Provide the [x, y] coordinate of the cell's center where the given text is located.  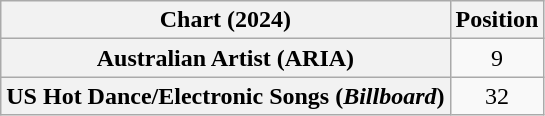
9 [497, 58]
Australian Artist (ARIA) [226, 58]
Position [497, 20]
Chart (2024) [226, 20]
32 [497, 96]
US Hot Dance/Electronic Songs (Billboard) [226, 96]
